Output the (x, y) coordinate of the center of the cell containing the given text.  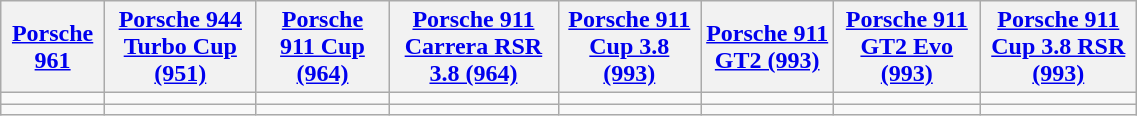
Porsche 911 GT2 (993) (768, 47)
Porsche 911 GT2 Evo (993) (907, 47)
Porsche 911 Carrera RSR 3.8 (964) (474, 47)
Porsche 911 Cup 3.8 RSR (993) (1058, 47)
Porsche 911 Cup 3.8 (993) (629, 47)
Porsche 911 Cup (964) (322, 47)
Porsche 961 (53, 47)
Porsche 944 Turbo Cup (951) (180, 47)
